Provide the [X, Y] coordinate of the cell's center where the given text is located.  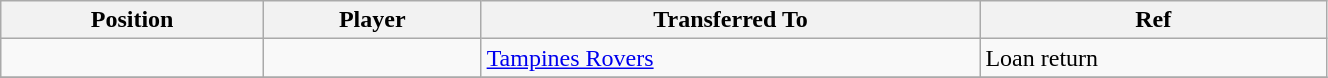
Position [132, 20]
Ref [1154, 20]
Transferred To [730, 20]
Loan return [1154, 58]
Player [372, 20]
Tampines Rovers [730, 58]
